For the text-containing cell, return its midpoint in (x, y) coordinate format. 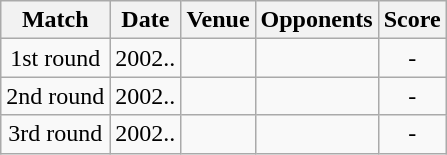
Match (56, 20)
1st round (56, 58)
Score (412, 20)
Venue (218, 20)
3rd round (56, 134)
Opponents (316, 20)
2nd round (56, 96)
Date (146, 20)
